Return the [X, Y] coordinate for the center point of the cell that contains the specified text.  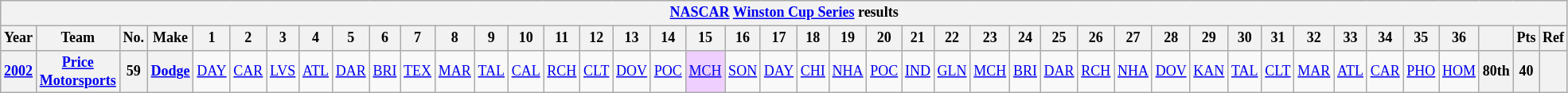
21 [919, 38]
10 [525, 38]
Team [78, 38]
12 [597, 38]
22 [952, 38]
6 [385, 38]
HOM [1460, 72]
14 [668, 38]
8 [454, 38]
LVS [283, 72]
17 [778, 38]
PHO [1422, 72]
25 [1059, 38]
15 [705, 38]
Price Motorsports [78, 72]
Make [170, 38]
40 [1527, 72]
7 [418, 38]
CAL [525, 72]
20 [884, 38]
5 [350, 38]
31 [1278, 38]
IND [919, 72]
27 [1133, 38]
1 [212, 38]
3 [283, 38]
KAN [1209, 72]
32 [1314, 38]
16 [743, 38]
36 [1460, 38]
34 [1385, 38]
13 [632, 38]
30 [1245, 38]
80th [1496, 72]
SON [743, 72]
Dodge [170, 72]
11 [562, 38]
29 [1209, 38]
No. [134, 38]
Year [19, 38]
2 [248, 38]
CHI [813, 72]
Pts [1527, 38]
Ref [1554, 38]
24 [1025, 38]
4 [316, 38]
2002 [19, 72]
18 [813, 38]
59 [134, 72]
35 [1422, 38]
GLN [952, 72]
9 [491, 38]
19 [848, 38]
TEX [418, 72]
28 [1171, 38]
33 [1351, 38]
26 [1096, 38]
NASCAR Winston Cup Series results [785, 13]
23 [990, 38]
